Locate the cell with the specified text and output its [x, y] center coordinate. 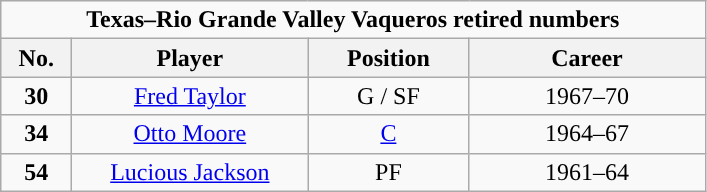
Texas–Rio Grande Valley Vaqueros retired numbers [353, 20]
1964–67 [587, 134]
Position [388, 58]
34 [36, 134]
Player [190, 58]
1967–70 [587, 96]
30 [36, 96]
Fred Taylor [190, 96]
PF [388, 172]
1961–64 [587, 172]
Career [587, 58]
Lucious Jackson [190, 172]
G / SF [388, 96]
No. [36, 58]
Otto Moore [190, 134]
C [388, 134]
54 [36, 172]
